Return [X, Y] of the center of cell containing provided text 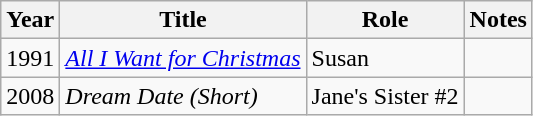
Year [30, 20]
Role [385, 20]
Dream Date (Short) [183, 96]
All I Want for Christmas [183, 58]
Susan [385, 58]
1991 [30, 58]
Jane's Sister #2 [385, 96]
Title [183, 20]
2008 [30, 96]
Notes [498, 20]
